Determine the (X, Y) coordinate at the center of the cell enclosing the given text.  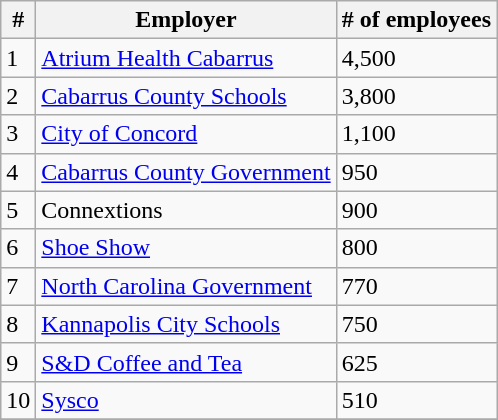
North Carolina Government (186, 286)
# (18, 20)
800 (416, 248)
S&D Coffee and Tea (186, 362)
4,500 (416, 58)
3,800 (416, 96)
770 (416, 286)
Cabarrus County Government (186, 172)
6 (18, 248)
4 (18, 172)
625 (416, 362)
9 (18, 362)
Cabarrus County Schools (186, 96)
10 (18, 400)
1,100 (416, 134)
7 (18, 286)
Sysco (186, 400)
1 (18, 58)
2 (18, 96)
3 (18, 134)
510 (416, 400)
City of Concord (186, 134)
950 (416, 172)
8 (18, 324)
Employer (186, 20)
Kannapolis City Schools (186, 324)
900 (416, 210)
5 (18, 210)
750 (416, 324)
Atrium Health Cabarrus (186, 58)
# of employees (416, 20)
Connextions (186, 210)
Shoe Show (186, 248)
